Extract the (x, y) coordinate from the center of the cell holding the provided text.  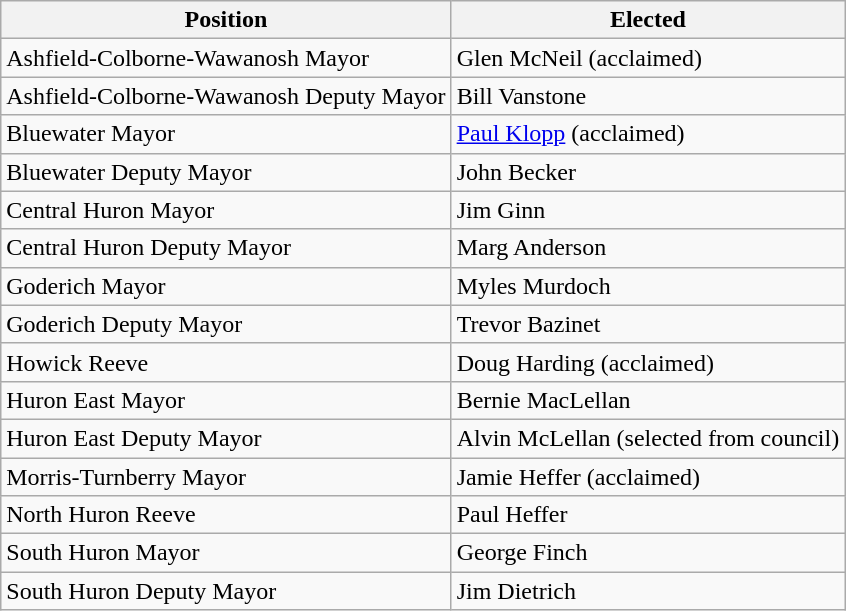
Howick Reeve (226, 362)
Doug Harding (acclaimed) (648, 362)
Elected (648, 20)
Goderich Mayor (226, 286)
Bill Vanstone (648, 96)
Ashfield-Colborne-Wawanosh Mayor (226, 58)
Paul Heffer (648, 515)
Bluewater Deputy Mayor (226, 172)
Paul Klopp (acclaimed) (648, 134)
Marg Anderson (648, 248)
Jim Ginn (648, 210)
Bluewater Mayor (226, 134)
Alvin McLellan (selected from council) (648, 438)
Jamie Heffer (acclaimed) (648, 477)
Huron East Deputy Mayor (226, 438)
Trevor Bazinet (648, 324)
South Huron Deputy Mayor (226, 591)
Huron East Mayor (226, 400)
Jim Dietrich (648, 591)
Goderich Deputy Mayor (226, 324)
Bernie MacLellan (648, 400)
Glen McNeil (acclaimed) (648, 58)
George Finch (648, 553)
Morris-Turnberry Mayor (226, 477)
North Huron Reeve (226, 515)
Central Huron Deputy Mayor (226, 248)
Myles Murdoch (648, 286)
Central Huron Mayor (226, 210)
Position (226, 20)
John Becker (648, 172)
South Huron Mayor (226, 553)
Ashfield-Colborne-Wawanosh Deputy Mayor (226, 96)
